Return (X, Y) of the center of cell containing provided text 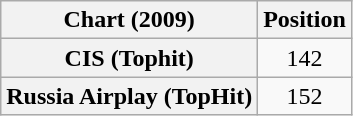
CIS (Tophit) (130, 58)
Russia Airplay (TopHit) (130, 96)
142 (305, 58)
152 (305, 96)
Chart (2009) (130, 20)
Position (305, 20)
